Capture the cell that displays the provided text and extract its (x, y) central coordinate. 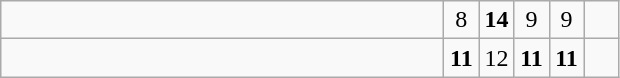
14 (496, 20)
8 (462, 20)
12 (496, 58)
